Output the (x, y) coordinate of the center of the cell containing the given text.  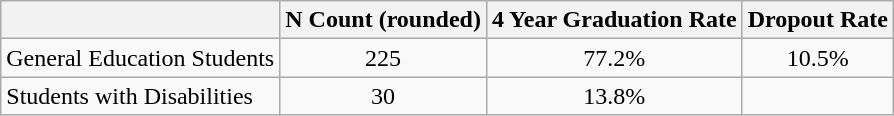
Dropout Rate (818, 20)
13.8% (614, 96)
General Education Students (140, 58)
N Count (rounded) (384, 20)
30 (384, 96)
10.5% (818, 58)
Students with Disabilities (140, 96)
4 Year Graduation Rate (614, 20)
225 (384, 58)
77.2% (614, 58)
